For the text-containing cell, return its midpoint in (x, y) coordinate format. 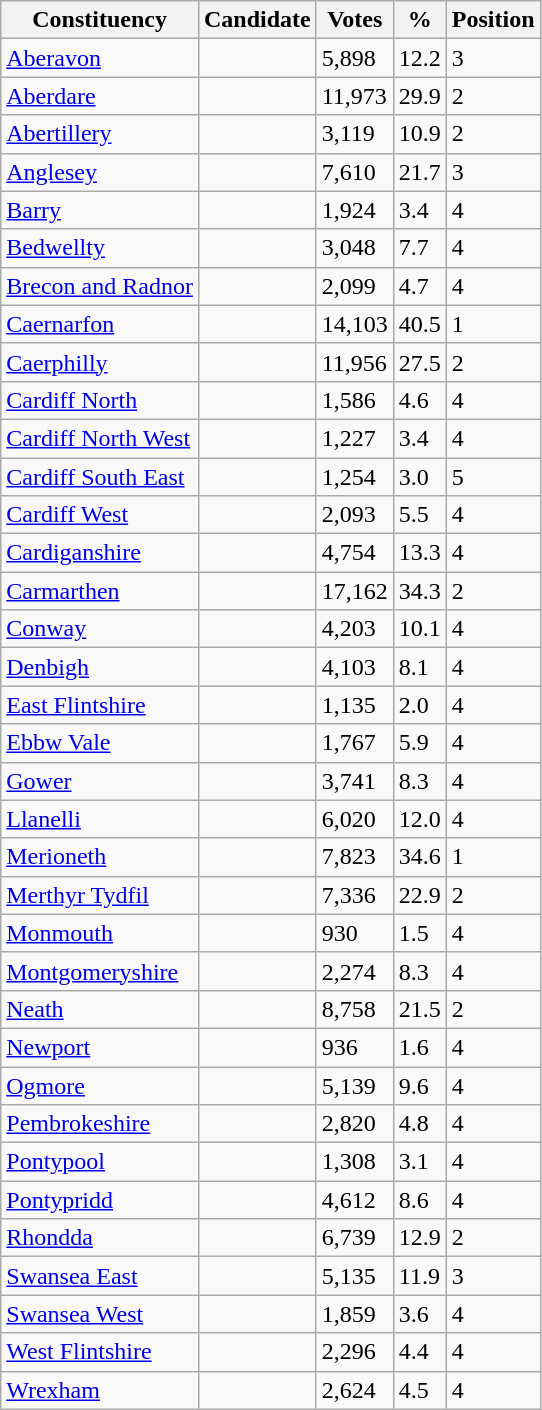
3,048 (354, 248)
Aberdare (100, 96)
Neath (100, 1009)
Caerphilly (100, 362)
3.1 (420, 1162)
27.5 (420, 362)
10.9 (420, 134)
17,162 (354, 591)
1,254 (354, 477)
Ogmore (100, 1085)
Swansea East (100, 1276)
21.5 (420, 1009)
2,296 (354, 1352)
7,610 (354, 172)
936 (354, 1047)
Monmouth (100, 933)
Gower (100, 781)
1.6 (420, 1047)
4,754 (354, 553)
2,624 (354, 1390)
6,020 (354, 819)
3.0 (420, 477)
29.9 (420, 96)
4.5 (420, 1390)
8.6 (420, 1200)
Wrexham (100, 1390)
14,103 (354, 324)
9.6 (420, 1085)
1,135 (354, 705)
13.3 (420, 553)
1,308 (354, 1162)
Conway (100, 629)
Cardiff West (100, 515)
Cardiff North (100, 400)
Cardiff South East (100, 477)
8,758 (354, 1009)
1.5 (420, 933)
Carmarthen (100, 591)
Denbigh (100, 667)
4.4 (420, 1352)
1,227 (354, 438)
1,924 (354, 210)
11,956 (354, 362)
Montgomeryshire (100, 971)
7,823 (354, 857)
4,103 (354, 667)
8.1 (420, 667)
Candidate (257, 20)
4,203 (354, 629)
Aberavon (100, 58)
21.7 (420, 172)
10.1 (420, 629)
1,767 (354, 743)
2.0 (420, 705)
7.7 (420, 248)
11.9 (420, 1276)
Brecon and Radnor (100, 286)
22.9 (420, 895)
Rhondda (100, 1238)
Anglesey (100, 172)
5,898 (354, 58)
6,739 (354, 1238)
West Flintshire (100, 1352)
Votes (354, 20)
5.9 (420, 743)
Bedwellty (100, 248)
34.3 (420, 591)
4.8 (420, 1124)
1,586 (354, 400)
Ebbw Vale (100, 743)
2,274 (354, 971)
Position (493, 20)
5.5 (420, 515)
5,139 (354, 1085)
4.6 (420, 400)
2,093 (354, 515)
11,973 (354, 96)
Merioneth (100, 857)
1,859 (354, 1314)
Barry (100, 210)
5 (493, 477)
Cardiff North West (100, 438)
Pembrokeshire (100, 1124)
Merthyr Tydfil (100, 895)
12.9 (420, 1238)
34.6 (420, 857)
930 (354, 933)
4.7 (420, 286)
Cardiganshire (100, 553)
% (420, 20)
Pontypridd (100, 1200)
Constituency (100, 20)
3.6 (420, 1314)
Pontypool (100, 1162)
2,099 (354, 286)
Newport (100, 1047)
3,741 (354, 781)
Caernarfon (100, 324)
East Flintshire (100, 705)
7,336 (354, 895)
Swansea West (100, 1314)
12.0 (420, 819)
3,119 (354, 134)
4,612 (354, 1200)
40.5 (420, 324)
2,820 (354, 1124)
12.2 (420, 58)
Llanelli (100, 819)
5,135 (354, 1276)
Abertillery (100, 134)
